From the cell containing the given text, extract its center point as (x, y) coordinate. 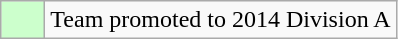
Team promoted to 2014 Division A (220, 20)
